Extract the (x, y) coordinate from the center of the cell holding the provided text.  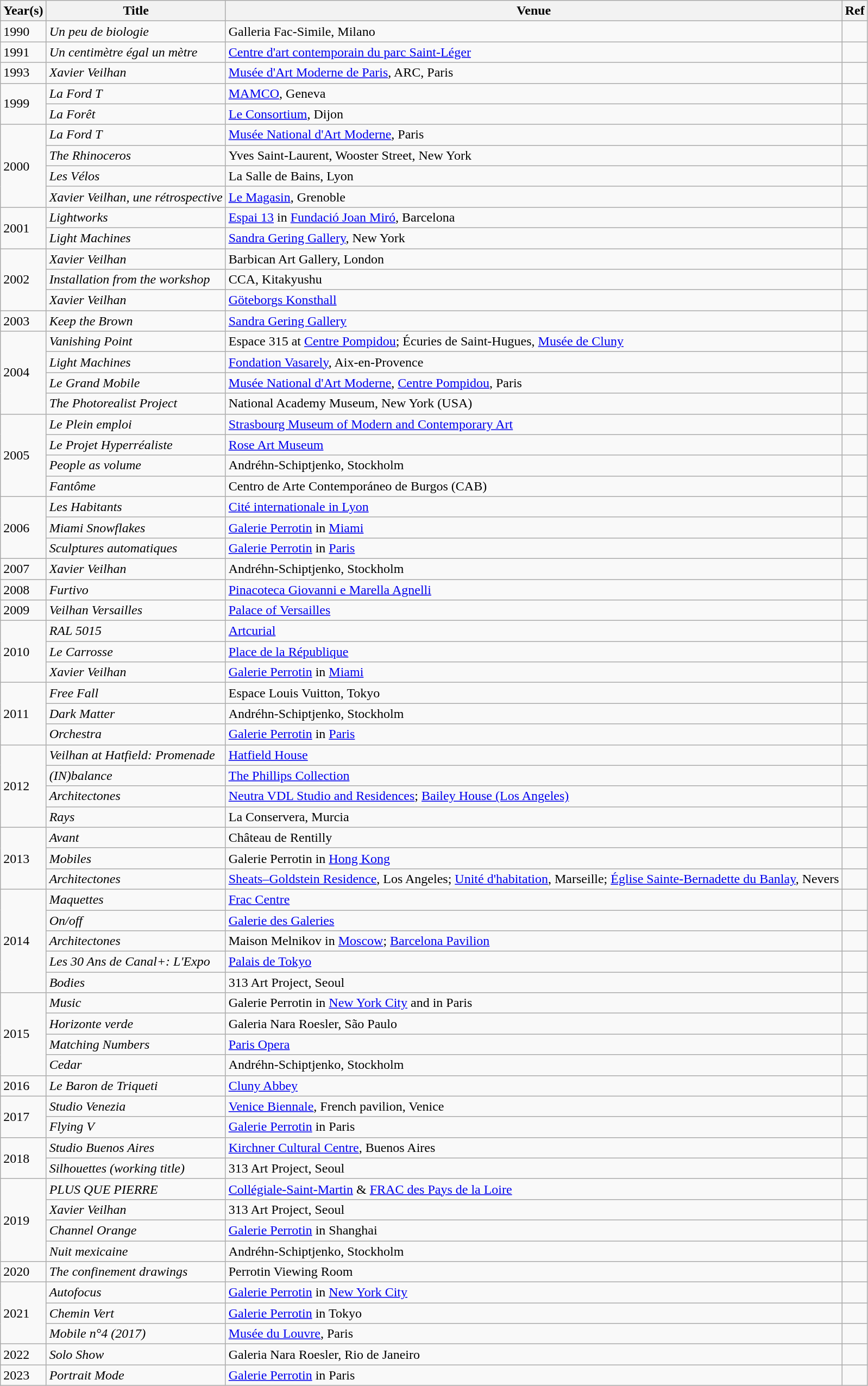
Sculptures automatiques (136, 548)
Galerie des Galeries (533, 921)
Horizonte verde (136, 1024)
Miami Snowflakes (136, 527)
Musée National d'Art Moderne, Paris (533, 135)
The Photorealist Project (136, 404)
Les 30 Ans de Canal+: L'Expo (136, 962)
Les Vélos (136, 176)
Maison Melnikov in Moscow; Barcelona Pavilion (533, 941)
Espace Louis Vuitton, Tokyo (533, 693)
Musée National d'Art Moderne, Centre Pompidou, Paris (533, 383)
2003 (23, 321)
PLUS QUE PIERRE (136, 1189)
Galerie Perrotin in Tokyo (533, 1313)
2001 (23, 228)
Channel Orange (136, 1230)
Music (136, 1003)
Title (136, 11)
The Phillips Collection (533, 776)
Furtivo (136, 589)
Portrait Mode (136, 1375)
2022 (23, 1354)
Musée d'Art Moderne de Paris, ARC, Paris (533, 73)
1999 (23, 104)
Sandra Gering Gallery, New York (533, 238)
Venue (533, 11)
People as volume (136, 465)
Espai 13 in Fundació Joan Miró, Barcelona (533, 217)
2005 (23, 455)
Place de la République (533, 652)
Göteborgs Konsthall (533, 300)
Dark Matter (136, 714)
Fondation Vasarely, Aix-en-Provence (533, 362)
Palais de Tokyo (533, 962)
MAMCO, Geneva (533, 93)
Galeria Nara Roesler, São Paulo (533, 1024)
2004 (23, 373)
RAL 5015 (136, 631)
Matching Numbers (136, 1044)
Rose Art Museum (533, 445)
Keep the Brown (136, 321)
The confinement drawings (136, 1272)
Studio Buenos Aires (136, 1148)
Musée du Louvre, Paris (533, 1334)
Galerie Perrotin in New York City and in Paris (533, 1003)
2021 (23, 1313)
Sheats–Goldstein Residence, Los Angeles; Unité d'habitation, Marseille; Église Sainte-Bernadette du Banlay, Nevers (533, 879)
Le Carrosse (136, 652)
La Conservera, Murcia (533, 817)
Fantôme (136, 486)
Veilhan at Hatfield: Promenade (136, 755)
Autofocus (136, 1293)
2018 (23, 1158)
Lightworks (136, 217)
Le Baron de Triqueti (136, 1086)
Galleria Fac-Simile, Milano (533, 31)
Centre d'art contemporain du parc Saint-Léger (533, 52)
Flying V (136, 1127)
Collégiale-Saint-Martin & FRAC des Pays de la Loire (533, 1189)
National Academy Museum, New York (USA) (533, 404)
Frac Centre (533, 899)
Le Projet Hyperréaliste (136, 445)
Le Consortium, Dijon (533, 114)
Château de Rentilly (533, 837)
Un centimètre égal un mètre (136, 52)
Sandra Gering Gallery (533, 321)
La Forêt (136, 114)
Studio Venezia (136, 1106)
Centro de Arte Contemporáneo de Burgos (CAB) (533, 486)
Kirchner Cultural Centre, Buenos Aires (533, 1148)
Veilhan Versailles (136, 610)
1990 (23, 31)
Silhouettes (working title) (136, 1168)
2019 (23, 1220)
(IN)balance (136, 776)
Le Magasin, Grenoble (533, 197)
2014 (23, 941)
Installation from the workshop (136, 280)
Espace 315 at Centre Pompidou; Écuries de Saint-Hugues, Musée de Cluny (533, 342)
Chemin Vert (136, 1313)
CCA, Kitakyushu (533, 280)
Avant (136, 837)
Artcurial (533, 631)
Galerie Perrotin in New York City (533, 1293)
Strasbourg Museum of Modern and Contemporary Art (533, 424)
Xavier Veilhan, une rétrospective (136, 197)
Pinacoteca Giovanni e Marella Agnelli (533, 589)
2008 (23, 589)
Bodies (136, 982)
2006 (23, 527)
Cité internationale in Lyon (533, 507)
Cluny Abbey (533, 1086)
Mobile n°4 (2017) (136, 1334)
Galerie Perrotin in Hong Kong (533, 858)
Maquettes (136, 899)
1993 (23, 73)
Rays (136, 817)
2002 (23, 280)
Venice Biennale, French pavilion, Venice (533, 1106)
2013 (23, 858)
2011 (23, 714)
Perrotin Viewing Room (533, 1272)
2023 (23, 1375)
Vanishing Point (136, 342)
Neutra VDL Studio and Residences; Bailey House (Los Angeles) (533, 796)
Hatfield House (533, 755)
Mobiles (136, 858)
The Rhinoceros (136, 155)
Le Grand Mobile (136, 383)
Ref (855, 11)
Orchestra (136, 734)
Yves Saint-Laurent, Wooster Street, New York (533, 155)
2017 (23, 1117)
Les Habitants (136, 507)
2012 (23, 786)
1991 (23, 52)
2020 (23, 1272)
Le Plein emploi (136, 424)
La Salle de Bains, Lyon (533, 176)
Paris Opera (533, 1044)
Free Fall (136, 693)
2015 (23, 1034)
Nuit mexicaine (136, 1251)
Solo Show (136, 1354)
Barbican Art Gallery, London (533, 259)
Galeria Nara Roesler, Rio de Janeiro (533, 1354)
Un peu de biologie (136, 31)
2007 (23, 569)
2016 (23, 1086)
2010 (23, 652)
Cedar (136, 1065)
Year(s) (23, 11)
2000 (23, 166)
2009 (23, 610)
Palace of Versailles (533, 610)
Galerie Perrotin in Shanghai (533, 1230)
On/off (136, 921)
